Output the (X, Y) coordinate of the center of the cell containing the given text.  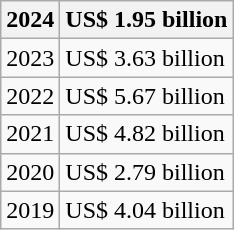
2019 (30, 210)
US$ 4.82 billion (146, 134)
US$ 5.67 billion (146, 96)
2024 (30, 20)
US$ 2.79 billion (146, 172)
2022 (30, 96)
US$ 3.63 billion (146, 58)
2021 (30, 134)
US$ 1.95 billion (146, 20)
2023 (30, 58)
US$ 4.04 billion (146, 210)
2020 (30, 172)
